Pinpoint the cell where the given text exists, returning its [x, y] midpoint coordinate. 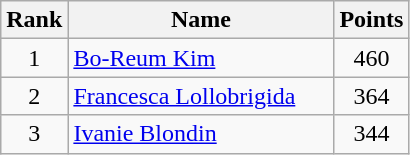
2 [34, 96]
460 [372, 58]
3 [34, 134]
344 [372, 134]
Points [372, 20]
Rank [34, 20]
Name [201, 20]
Francesca Lollobrigida [201, 96]
Bo-Reum Kim [201, 58]
1 [34, 58]
Ivanie Blondin [201, 134]
364 [372, 96]
